Determine the (X, Y) coordinate at the center of the cell enclosing the given text.  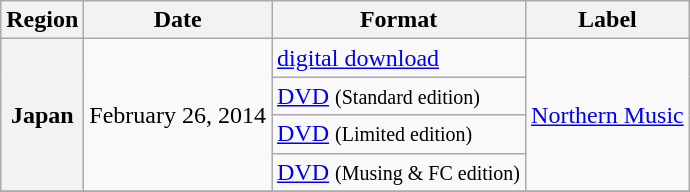
February 26, 2014 (178, 115)
digital download (399, 58)
Northern Music (608, 115)
Japan (42, 115)
Format (399, 20)
DVD (Limited edition) (399, 134)
Region (42, 20)
Label (608, 20)
DVD (Musing & FC edition) (399, 172)
DVD (Standard edition) (399, 96)
Date (178, 20)
